Identify which cell holds the provided text, then report its (X, Y) central coordinate. 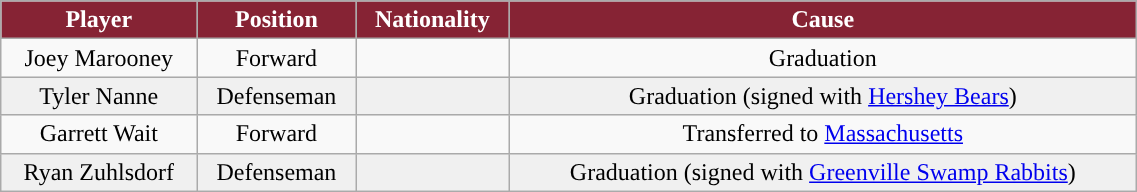
Player (99, 20)
Ryan Zuhlsdorf (99, 172)
Garrett Wait (99, 134)
Position (276, 20)
Tyler Nanne (99, 96)
Transferred to Massachusetts (823, 134)
Cause (823, 20)
Joey Marooney (99, 58)
Graduation (signed with Greenville Swamp Rabbits) (823, 172)
Nationality (432, 20)
Graduation (823, 58)
Graduation (signed with Hershey Bears) (823, 96)
